Return the (X, Y) coordinate for the center point of the cell that contains the specified text.  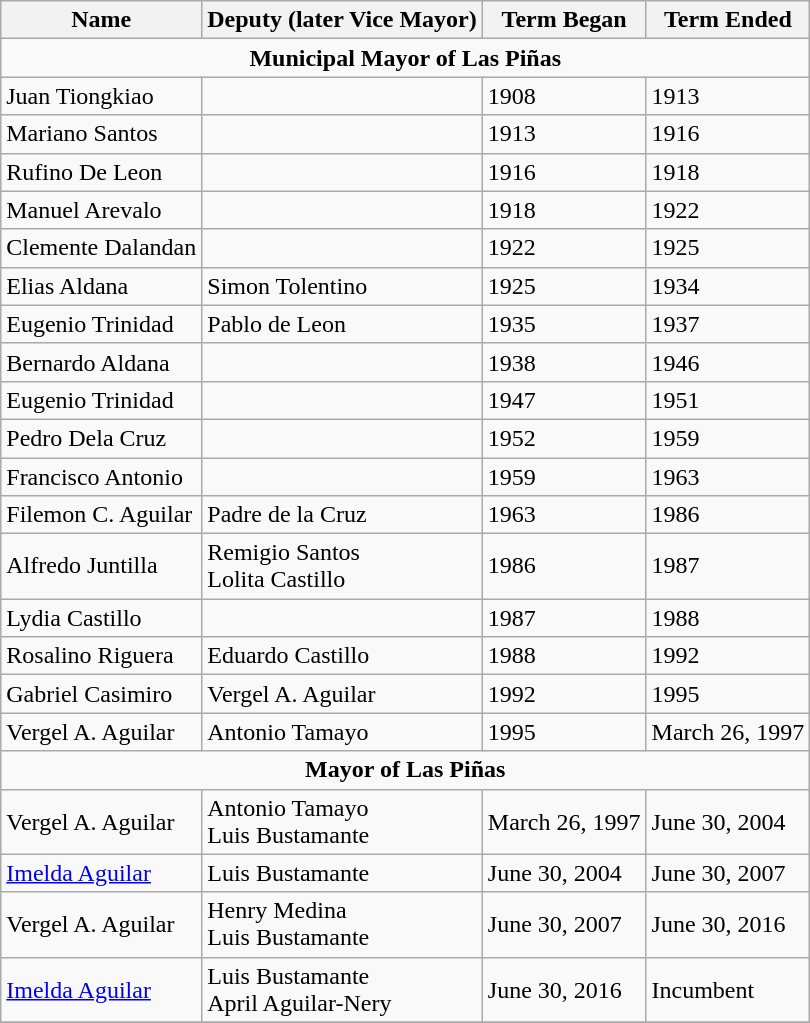
1938 (564, 362)
Alfredo Juntilla (102, 566)
1946 (728, 362)
1951 (728, 400)
Rufino De Leon (102, 172)
Mariano Santos (102, 134)
Bernardo Aldana (102, 362)
Incumbent (728, 990)
1908 (564, 96)
Remigio SantosLolita Castillo (342, 566)
Filemon C. Aguilar (102, 515)
Name (102, 20)
Luis Bustamante (342, 873)
Eduardo Castillo (342, 656)
Lydia Castillo (102, 618)
1934 (728, 286)
Gabriel Casimiro (102, 694)
1935 (564, 324)
Henry Medina Luis Bustamante (342, 924)
Clemente Dalandan (102, 248)
Mayor of Las Piñas (406, 770)
Term Began (564, 20)
Manuel Arevalo (102, 210)
Pedro Dela Cruz (102, 438)
Antonio Tamayo Luis Bustamante (342, 822)
Antonio Tamayo (342, 732)
Rosalino Riguera (102, 656)
Padre de la Cruz (342, 515)
Pablo de Leon (342, 324)
1937 (728, 324)
Francisco Antonio (102, 477)
Simon Tolentino (342, 286)
Municipal Mayor of Las Piñas (406, 58)
Luis Bustamante April Aguilar-Nery (342, 990)
Juan Tiongkiao (102, 96)
1952 (564, 438)
Deputy (later Vice Mayor) (342, 20)
Elias Aldana (102, 286)
Term Ended (728, 20)
1947 (564, 400)
